Find where the given text appears and provide that cell's center as [x, y] coordinate. 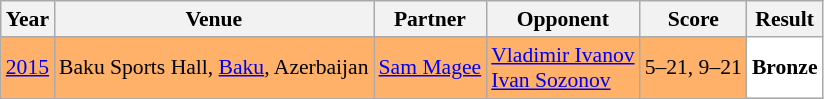
Baku Sports Hall, Baku, Azerbaijan [214, 68]
Venue [214, 19]
Opponent [562, 19]
Partner [430, 19]
Vladimir Ivanov Ivan Sozonov [562, 68]
Result [785, 19]
2015 [28, 68]
Sam Magee [430, 68]
5–21, 9–21 [694, 68]
Score [694, 19]
Bronze [785, 68]
Year [28, 19]
